Determine the [x, y] coordinate at the center of the cell enclosing the given text.  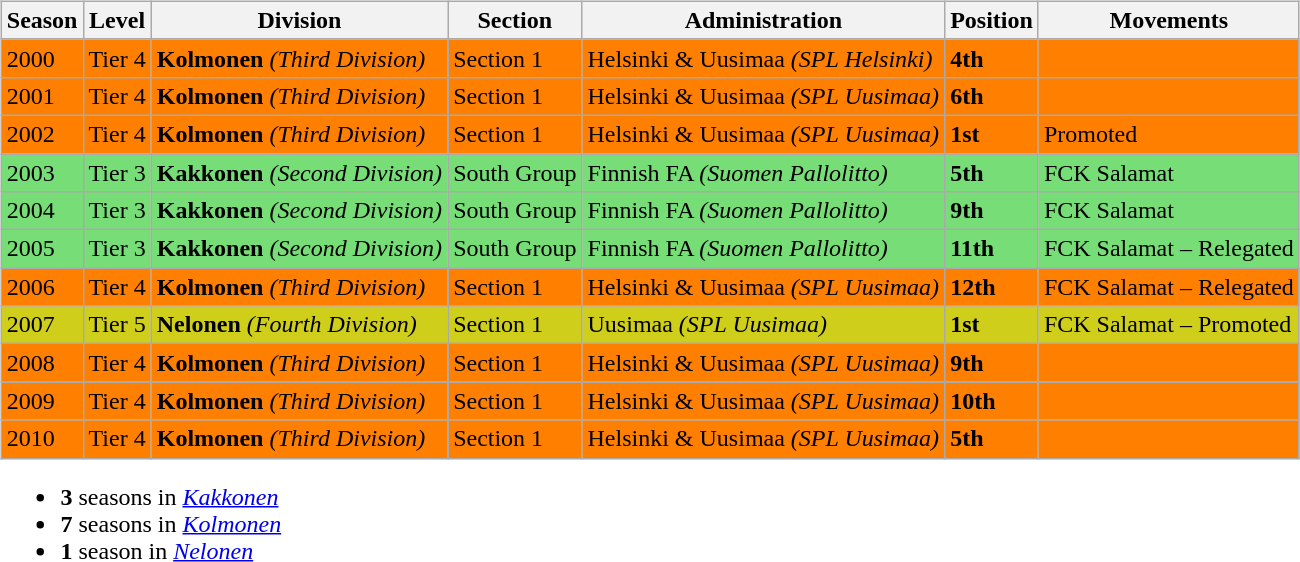
4th [992, 58]
Movements [1168, 20]
2007 [42, 325]
10th [992, 401]
2000 [42, 58]
Uusimaa (SPL Uusimaa) [764, 325]
Section [515, 20]
Season [42, 20]
11th [992, 249]
Administration [764, 20]
Promoted [1168, 134]
2004 [42, 211]
12th [992, 287]
Division [299, 20]
2002 [42, 134]
Level [117, 20]
Position [992, 20]
2006 [42, 287]
6th [992, 96]
2010 [42, 439]
2009 [42, 401]
Tier 5 [117, 325]
2005 [42, 249]
2008 [42, 363]
2003 [42, 173]
Nelonen (Fourth Division) [299, 325]
Helsinki & Uusimaa (SPL Helsinki) [764, 58]
2001 [42, 96]
FCK Salamat – Promoted [1168, 325]
